Identify which cell holds the provided text, then report its [x, y] central coordinate. 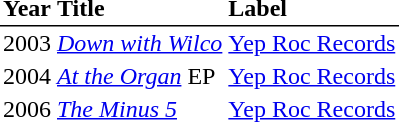
At the Organ EP [140, 76]
Down with Wilco [140, 43]
2003 [27, 43]
2004 [27, 76]
